Scan for the cell matching the given text and deliver its (x, y) coordinate at center. 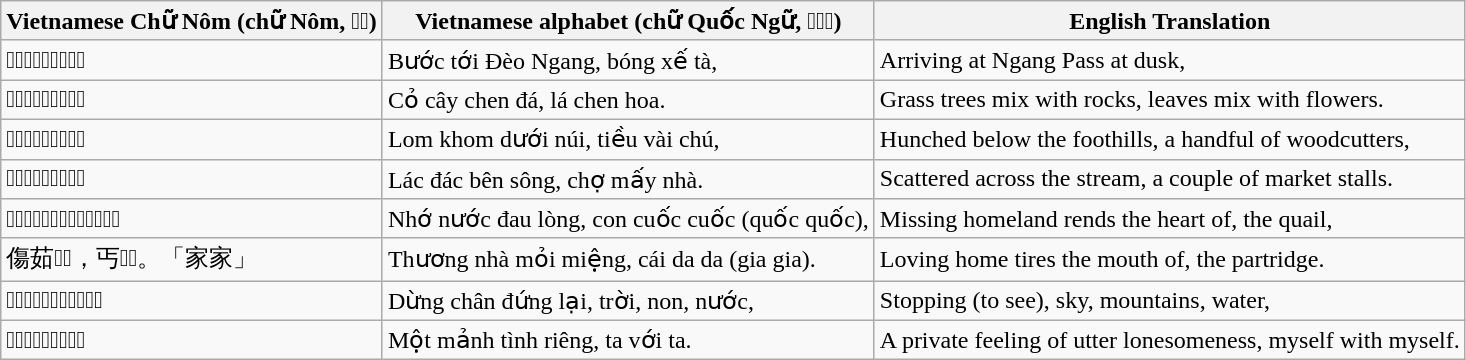
𠬠𥕊情𥢅，些貝些。 (192, 340)
Loving home tires the mouth of, the partridge. (1170, 260)
Vietnamese alphabet (chữ Quốc Ngữ, 𡨸國語) (628, 21)
Dừng chân đứng lại, trời, non, nước, (628, 301)
𥋷渡邊𪷹，𢄂𫣿茹。 (192, 179)
Cỏ cây chen đá, lá chen hoa. (628, 100)
𪡑渃𤴬𢚸，𡥵𫛐𫛐，「國國」 (192, 219)
Scattered across the stream, a couple of market stalls. (1170, 179)
Stopping (to see), sky, mountains, water, (1170, 301)
Grass trees mix with rocks, leaves mix with flowers. (1170, 100)
𨄻蹎𨅸𫣚，𡗶，𡽫，渃， (192, 301)
Nhớ nước đau lòng, con cuốc cuốc (quốc quốc), (628, 219)
A private feeling of utter lonesomeness, myself with myself. (1170, 340)
傷茹𢵹𠰘，丐𬷬𬷬。「家家」 (192, 260)
Thương nhà mỏi miệng, cái da da (gia gia). (628, 260)
Hunched below the foothills, a handful of woodcutters, (1170, 139)
English Translation (1170, 21)
Arriving at Ngang Pass at dusk, (1170, 60)
Lác đác bên sông, chợ mấy nhà. (628, 179)
𦡶𤺰𠁑𡶀，樵𠄧注， (192, 139)
Bước tới Đèo Ngang, bóng xế tà, (628, 60)
Lom khom dưới núi, tiều vài chú, (628, 139)
Một mảnh tình riêng, ta với ta. (628, 340)
𦹯𣘃𢷆𥒥，蘿𢷆花。 (192, 100)
Missing homeland rends the heart of, the quail, (1170, 219)
𨀈𬧐𡸇卬，𩃳㫼斜， (192, 60)
Vietnamese Chữ Nôm (chữ Nôm, 𡨸喃) (192, 21)
